Identify which cell holds the provided text, then report its (x, y) central coordinate. 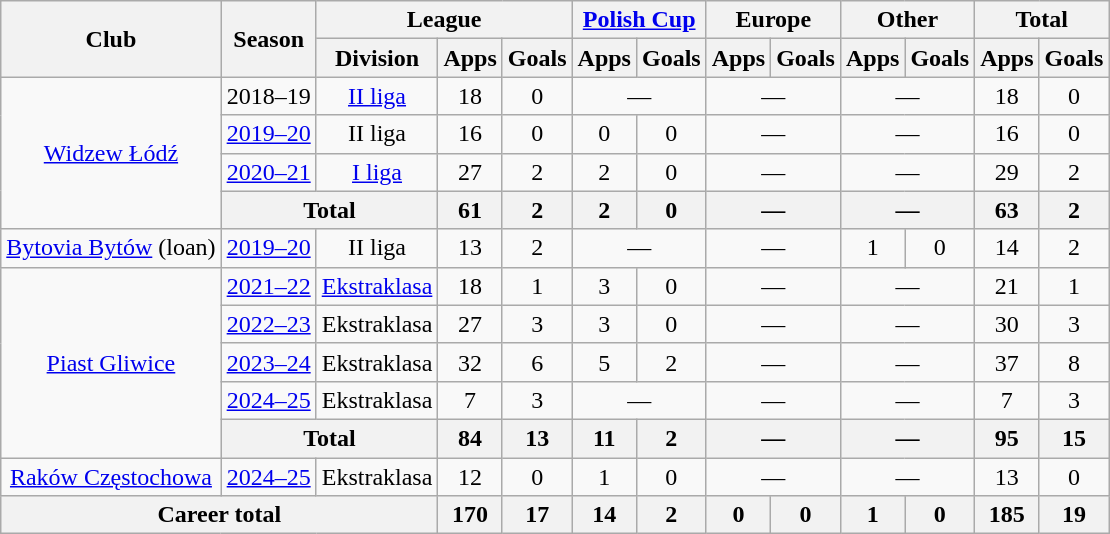
32 (470, 362)
Club (111, 39)
6 (537, 362)
Raków Częstochowa (111, 477)
2018–19 (268, 96)
Bytovia Bytów (loan) (111, 248)
63 (1007, 210)
Season (268, 39)
2020–21 (268, 172)
170 (470, 515)
30 (1007, 324)
19 (1074, 515)
2023–24 (268, 362)
21 (1007, 286)
Career total (220, 515)
84 (470, 438)
Piast Gliwice (111, 362)
185 (1007, 515)
12 (470, 477)
Widzew Łódź (111, 153)
11 (604, 438)
61 (470, 210)
95 (1007, 438)
I liga (377, 172)
2022–23 (268, 324)
2021–22 (268, 286)
37 (1007, 362)
Other (907, 20)
League (444, 20)
8 (1074, 362)
5 (604, 362)
Europe (773, 20)
Polish Cup (639, 20)
15 (1074, 438)
17 (537, 515)
29 (1007, 172)
Division (377, 58)
